Capture the cell that displays the provided text and extract its [X, Y] central coordinate. 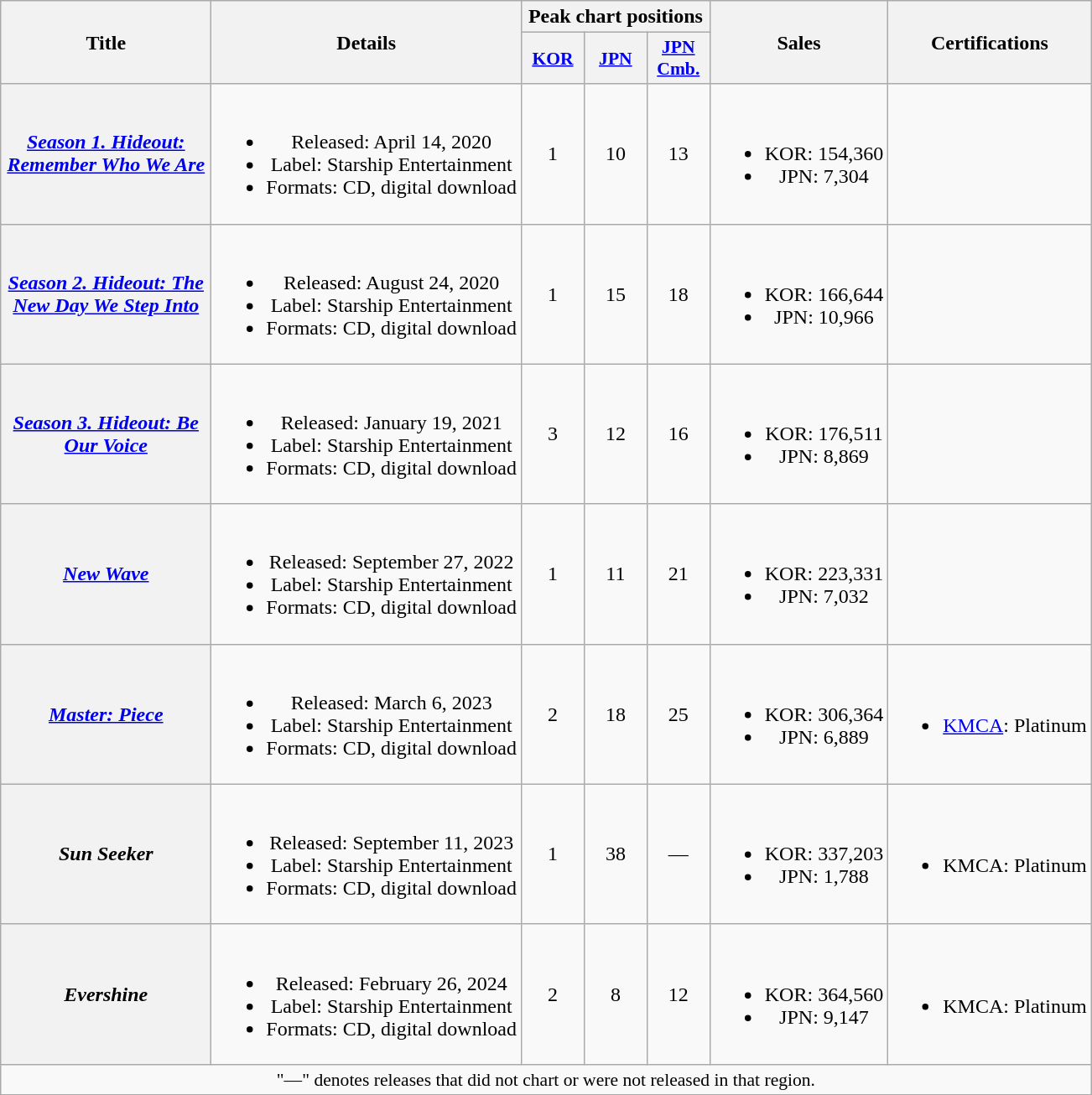
JPNCmb. [678, 59]
25 [678, 714]
Season 2. Hideout: The New Day We Step Into [106, 293]
Title [106, 42]
Released: September 11, 2023Label: Starship EntertainmentFormats: CD, digital download [367, 854]
KOR: 337,203JPN: 1,788 [798, 854]
Master: Piece [106, 714]
— [678, 854]
KOR [554, 59]
Season 1. Hideout: Remember Who We Are [106, 154]
Released: April 14, 2020Label: Starship EntertainmentFormats: CD, digital download [367, 154]
KOR: 306,364JPN: 6,889 [798, 714]
38 [616, 854]
15 [616, 293]
11 [616, 573]
Released: September 27, 2022Label: Starship EntertainmentFormats: CD, digital download [367, 573]
Season 3. Hideout: Be Our Voice [106, 434]
New Wave [106, 573]
Sales [798, 42]
Peak chart positions [616, 17]
Evershine [106, 994]
Released: March 6, 2023Label: Starship EntertainmentFormats: CD, digital download [367, 714]
3 [554, 434]
8 [616, 994]
KOR: 364,560JPN: 9,147 [798, 994]
Released: August 24, 2020Label: Starship EntertainmentFormats: CD, digital download [367, 293]
Released: January 19, 2021Label: Starship EntertainmentFormats: CD, digital download [367, 434]
JPN [616, 59]
21 [678, 573]
KOR: 176,511JPN: 8,869 [798, 434]
Sun Seeker [106, 854]
KOR: 154,360JPN: 7,304 [798, 154]
Details [367, 42]
KOR: 166,644JPN: 10,966 [798, 293]
10 [616, 154]
13 [678, 154]
KOR: 223,331JPN: 7,032 [798, 573]
16 [678, 434]
Released: February 26, 2024Label: Starship EntertainmentFormats: CD, digital download [367, 994]
"—" denotes releases that did not chart or were not released in that region. [546, 1079]
Certifications [990, 42]
